Return [x, y] of the center of cell containing provided text 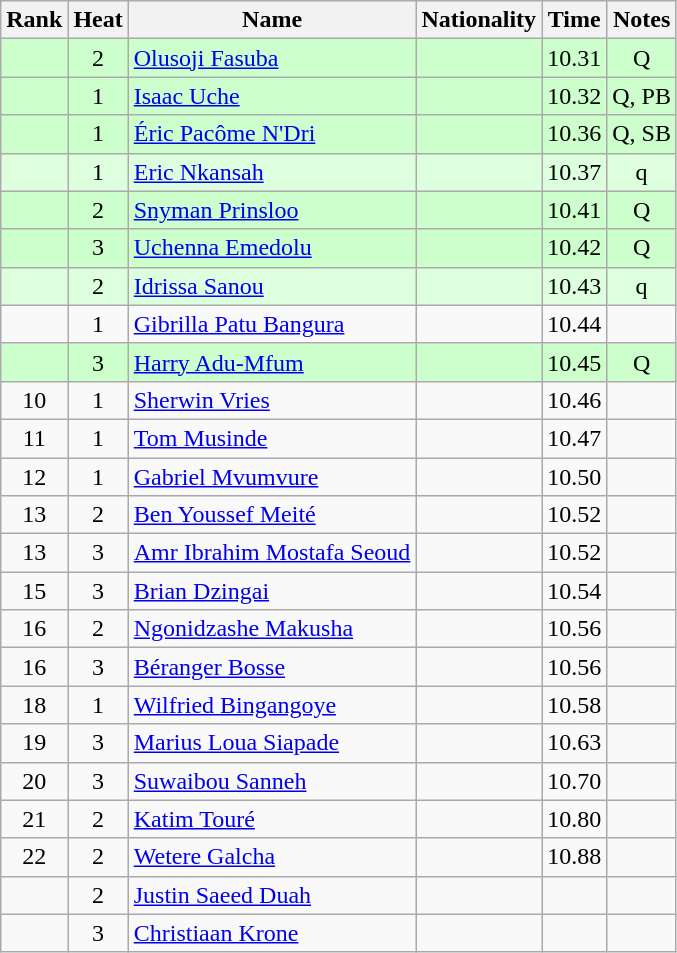
10.43 [574, 286]
Gibrilla Patu Bangura [272, 324]
Katim Touré [272, 819]
22 [34, 857]
Tom Musinde [272, 438]
Eric Nkansah [272, 172]
Q, PB [642, 96]
Béranger Bosse [272, 667]
Idrissa Sanou [272, 286]
Harry Adu-Mfum [272, 362]
Brian Dzingai [272, 591]
10.47 [574, 438]
Heat [98, 20]
10.88 [574, 857]
Suwaibou Sanneh [272, 781]
10 [34, 400]
Wetere Galcha [272, 857]
10.54 [574, 591]
Olusoji Fasuba [272, 58]
Justin Saeed Duah [272, 895]
10.58 [574, 705]
Sherwin Vries [272, 400]
11 [34, 438]
10.31 [574, 58]
10.44 [574, 324]
Marius Loua Siapade [272, 743]
Q, SB [642, 134]
Time [574, 20]
Ngonidzashe Makusha [272, 629]
Snyman Prinsloo [272, 210]
21 [34, 819]
Amr Ibrahim Mostafa Seoud [272, 553]
10.70 [574, 781]
Uchenna Emedolu [272, 248]
Nationality [479, 20]
10.32 [574, 96]
12 [34, 477]
10.46 [574, 400]
Gabriel Mvumvure [272, 477]
Isaac Uche [272, 96]
10.41 [574, 210]
Rank [34, 20]
18 [34, 705]
15 [34, 591]
Notes [642, 20]
10.63 [574, 743]
Name [272, 20]
Wilfried Bingangoye [272, 705]
Éric Pacôme N'Dri [272, 134]
10.42 [574, 248]
10.80 [574, 819]
10.45 [574, 362]
Christiaan Krone [272, 933]
Ben Youssef Meité [272, 515]
10.36 [574, 134]
20 [34, 781]
10.50 [574, 477]
10.37 [574, 172]
19 [34, 743]
